Pinpoint the cell where the given text exists, returning its [x, y] midpoint coordinate. 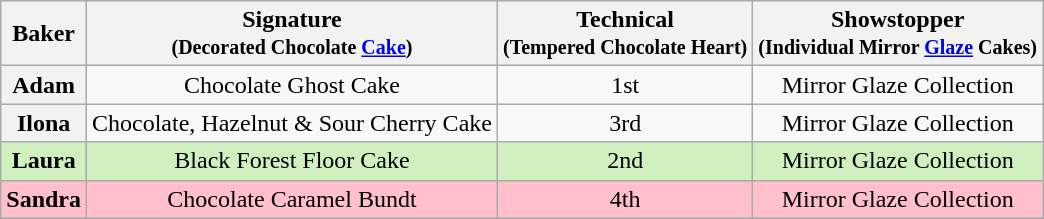
Chocolate Caramel Bundt [292, 199]
Black Forest Floor Cake [292, 161]
Laura [44, 161]
Chocolate Ghost Cake [292, 85]
Showstopper(Individual Mirror Glaze Cakes) [898, 34]
3rd [624, 123]
Technical(Tempered Chocolate Heart) [624, 34]
Ilona [44, 123]
4th [624, 199]
Signature(Decorated Chocolate Cake) [292, 34]
Sandra [44, 199]
1st [624, 85]
2nd [624, 161]
Baker [44, 34]
Chocolate, Hazelnut & Sour Cherry Cake [292, 123]
Adam [44, 85]
